Pinpoint the cell where the given text exists, returning its (X, Y) midpoint coordinate. 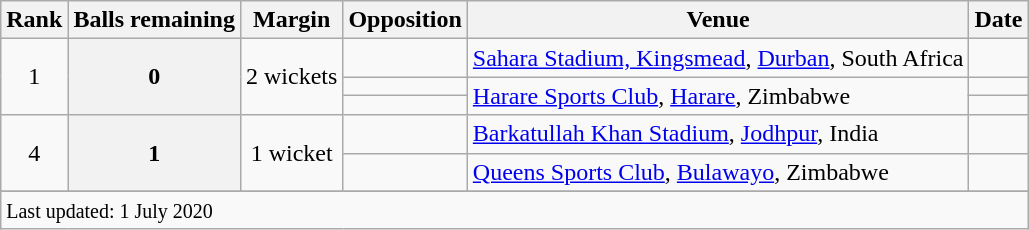
Margin (291, 20)
Opposition (405, 20)
Last updated: 1 July 2020 (514, 210)
Queens Sports Club, Bulawayo, Zimbabwe (718, 172)
2 wickets (291, 77)
0 (154, 77)
Venue (718, 20)
Balls remaining (154, 20)
Barkatullah Khan Stadium, Jodhpur, India (718, 134)
Rank (34, 20)
1 wicket (291, 153)
Date (998, 20)
Harare Sports Club, Harare, Zimbabwe (718, 96)
Sahara Stadium, Kingsmead, Durban, South Africa (718, 58)
4 (34, 153)
